Determine the [X, Y] coordinate at the center of the cell enclosing the given text.  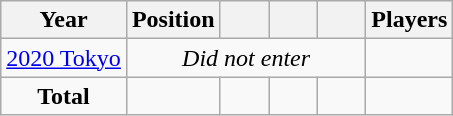
Did not enter [246, 58]
Year [64, 20]
Total [64, 96]
Position [173, 20]
Players [410, 20]
2020 Tokyo [64, 58]
